Determine the [x, y] coordinate at the center of the cell enclosing the given text.  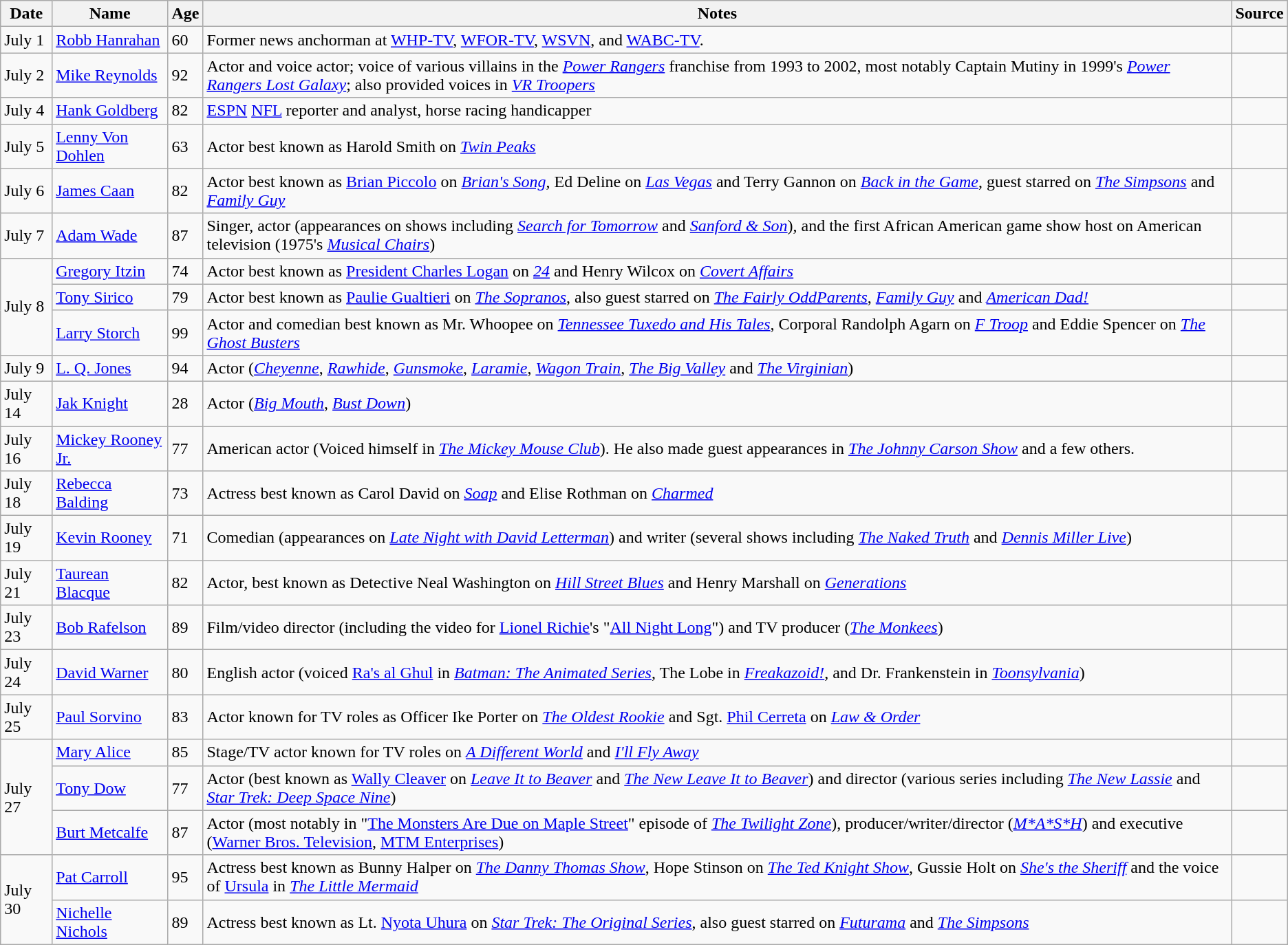
Bob Rafelson [110, 627]
Former news anchorman at WHP-TV, WFOR-TV, WSVN, and WABC-TV. [717, 40]
Actor best known as Harold Smith on Twin Peaks [717, 146]
July 7 [26, 235]
Burt Metcalfe [110, 832]
Adam Wade [110, 235]
Actor, best known as Detective Neal Washington on Hill Street Blues and Henry Marshall on Generations [717, 583]
Source [1259, 14]
July 24 [26, 673]
Larry Storch [110, 333]
Comedian (appearances on Late Night with David Letterman) and writer (several shows including The Naked Truth and Dennis Miller Live) [717, 538]
Pat Carroll [110, 878]
Actor best known as Paulie Gualtieri on The Sopranos, also guest starred on The Fairly OddParents, Family Guy and American Dad! [717, 297]
92 [186, 76]
July 27 [26, 797]
Lenny Von Dohlen [110, 146]
95 [186, 878]
Actor (Cheyenne, Rawhide, Gunsmoke, Laramie, Wagon Train, The Big Valley and The Virginian) [717, 368]
July 25 [26, 717]
Actress best known as Lt. Nyota Uhura on Star Trek: The Original Series, also guest starred on Futurama and The Simpsons [717, 922]
July 9 [26, 368]
July 5 [26, 146]
English actor (voiced Ra's al Ghul in Batman: The Animated Series, The Lobe in Freakazoid!, and Dr. Frankenstein in Toonsylvania) [717, 673]
July 18 [26, 494]
Stage/TV actor known for TV roles on A Different World and I'll Fly Away [717, 752]
July 14 [26, 403]
71 [186, 538]
Actor known for TV roles as Officer Ike Porter on The Oldest Rookie and Sgt. Phil Cerreta on Law & Order [717, 717]
Notes [717, 14]
David Warner [110, 673]
Mary Alice [110, 752]
July 21 [26, 583]
Taurean Blacque [110, 583]
85 [186, 752]
60 [186, 40]
July 2 [26, 76]
Kevin Rooney [110, 538]
Age [186, 14]
83 [186, 717]
July 6 [26, 191]
July 19 [26, 538]
73 [186, 494]
Gregory Itzin [110, 271]
28 [186, 403]
Hank Goldberg [110, 111]
Date [26, 14]
Nichelle Nichols [110, 922]
Paul Sorvino [110, 717]
Mike Reynolds [110, 76]
L. Q. Jones [110, 368]
Robb Hanrahan [110, 40]
American actor (Voiced himself in The Mickey Mouse Club). He also made guest appearances in The Johnny Carson Show and a few others. [717, 448]
July 16 [26, 448]
Tony Dow [110, 788]
99 [186, 333]
July 30 [26, 900]
63 [186, 146]
Rebecca Balding [110, 494]
July 23 [26, 627]
Name [110, 14]
July 8 [26, 307]
James Caan [110, 191]
80 [186, 673]
ESPN NFL reporter and analyst, horse racing handicapper [717, 111]
Actress best known as Carol David on Soap and Elise Rothman on Charmed [717, 494]
July 1 [26, 40]
Jak Knight [110, 403]
Actor best known as President Charles Logan on 24 and Henry Wilcox on Covert Affairs [717, 271]
94 [186, 368]
Mickey Rooney Jr. [110, 448]
July 4 [26, 111]
79 [186, 297]
Actor (Big Mouth, Bust Down) [717, 403]
74 [186, 271]
Tony Sirico [110, 297]
Film/video director (including the video for Lionel Richie's "All Night Long") and TV producer (The Monkees) [717, 627]
